Determine the [X, Y] coordinate at the center of the cell enclosing the given text.  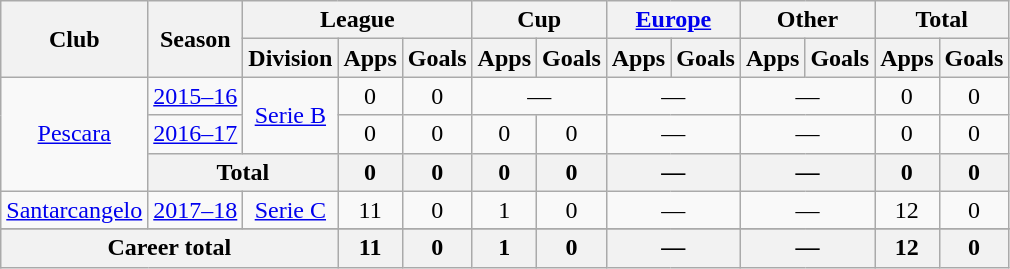
Santarcangelo [74, 210]
Career total [170, 248]
Season [196, 39]
League [358, 20]
2016–17 [196, 134]
Serie C [290, 210]
Serie B [290, 115]
Division [290, 58]
Club [74, 39]
Other [807, 20]
Europe [673, 20]
2017–18 [196, 210]
2015–16 [196, 96]
Pescara [74, 134]
Cup [539, 20]
